Extract the (X, Y) coordinate from the center of the cell holding the provided text.  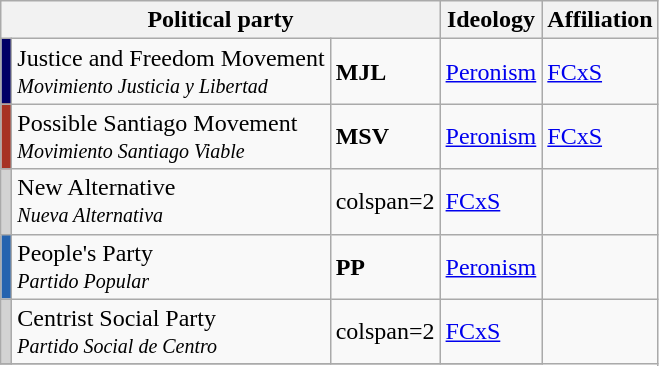
MSV (385, 136)
Centrist Social PartyPartido Social de Centro (171, 332)
Ideology (491, 20)
Political party (220, 20)
PP (385, 266)
Affiliation (600, 20)
Possible Santiago MovementMovimiento Santiago Viable (171, 136)
MJL (385, 72)
People's PartyPartido Popular (171, 266)
Justice and Freedom MovementMovimiento Justicia y Libertad (171, 72)
New AlternativeNueva Alternativa (171, 202)
